Identify which cell holds the provided text, then report its (X, Y) central coordinate. 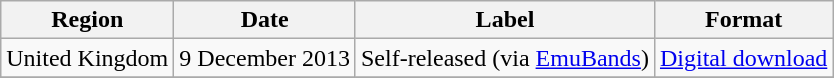
Self-released (via EmuBands) (504, 58)
9 December 2013 (265, 58)
Region (88, 20)
United Kingdom (88, 58)
Digital download (743, 58)
Label (504, 20)
Format (743, 20)
Date (265, 20)
